Identify which cell holds the provided text, then report its [x, y] central coordinate. 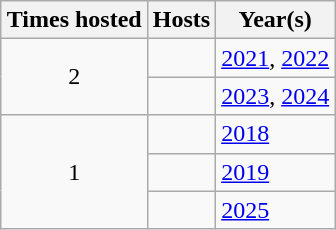
2023, 2024 [276, 96]
2 [74, 77]
2018 [276, 134]
2019 [276, 172]
1 [74, 172]
Hosts [181, 20]
2021, 2022 [276, 58]
2025 [276, 210]
Times hosted [74, 20]
Year(s) [276, 20]
